Provide the (X, Y) coordinate of the cell's center where the given text is located.  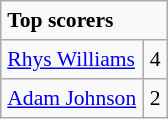
Adam Johnson (72, 98)
2 (155, 98)
4 (155, 60)
Rhys Williams (72, 60)
Top scorers (84, 20)
